Search for the cell housing the specified text and yield its (x, y) center coordinate. 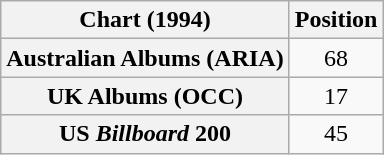
Position (336, 20)
Chart (1994) (145, 20)
US Billboard 200 (145, 134)
UK Albums (OCC) (145, 96)
17 (336, 96)
68 (336, 58)
Australian Albums (ARIA) (145, 58)
45 (336, 134)
